Identify which cell holds the provided text, then report its [x, y] central coordinate. 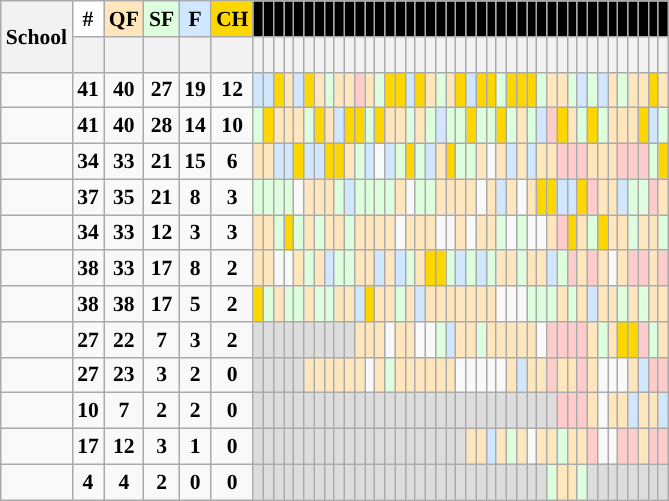
QF [124, 19]
F [195, 19]
37 [88, 197]
22 [124, 340]
# [88, 19]
14 [195, 126]
1 [195, 447]
15 [195, 162]
6 [232, 162]
5 [195, 304]
35 [124, 197]
CH [232, 19]
School [36, 36]
SF [162, 19]
23 [124, 375]
28 [162, 126]
19 [195, 90]
